Search for the cell housing the specified text and yield its (X, Y) center coordinate. 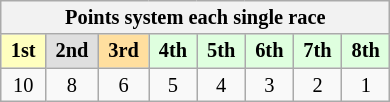
5 (173, 85)
1st (24, 51)
8 (72, 85)
4th (173, 51)
6 (123, 85)
8th (366, 51)
3rd (123, 51)
4 (221, 85)
10 (24, 85)
5th (221, 51)
7th (317, 51)
6th (269, 51)
1 (366, 85)
2nd (72, 51)
Points system each single race (196, 17)
3 (269, 85)
2 (317, 85)
